Pinpoint the cell where the given text exists, returning its (X, Y) midpoint coordinate. 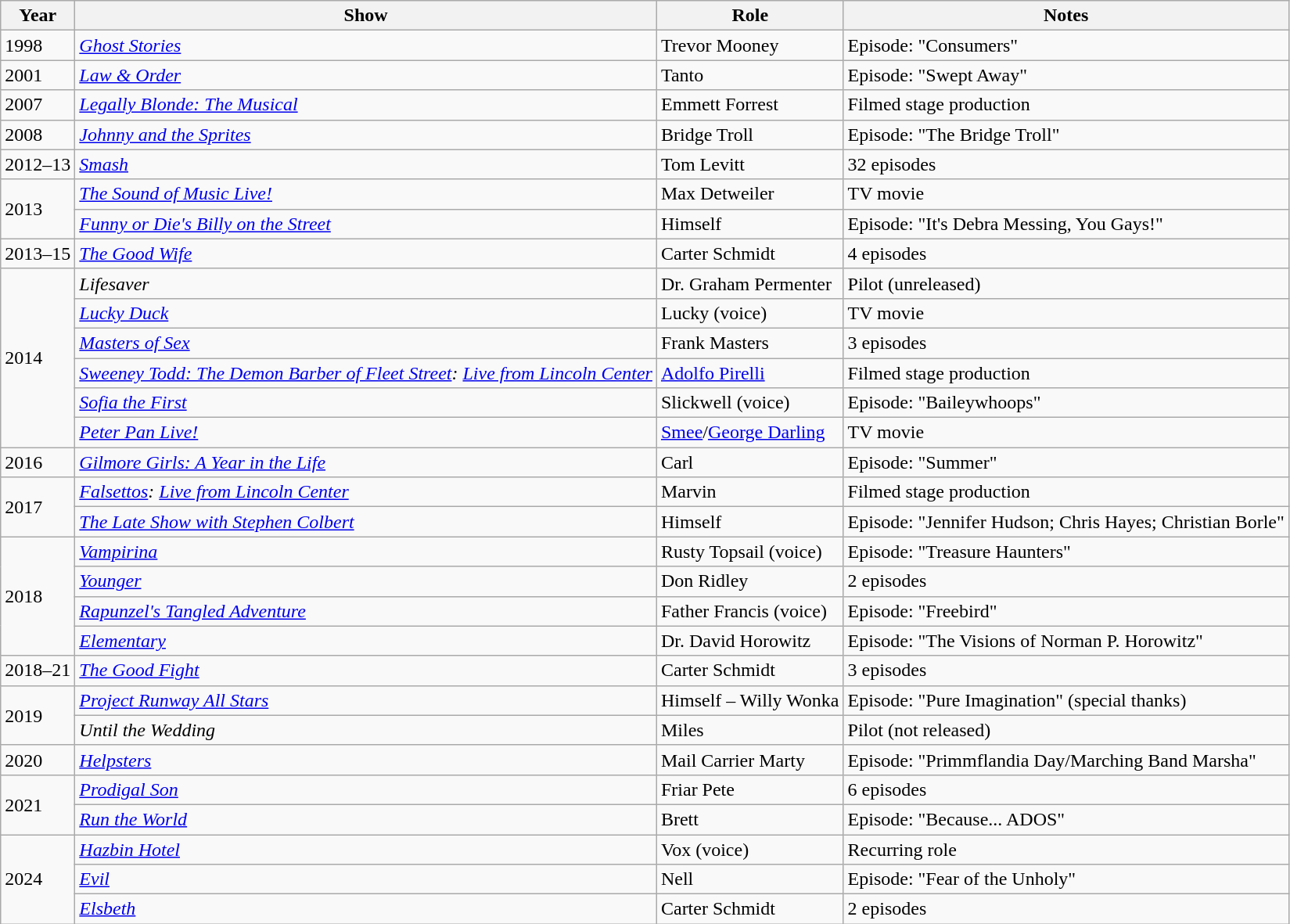
Peter Pan Live! (366, 433)
Elsbeth (366, 909)
Brett (749, 819)
Law & Order (366, 75)
Vox (voice) (749, 849)
Elementary (366, 641)
2018 (38, 596)
2018–21 (38, 671)
Slickwell (voice) (749, 403)
Year (38, 16)
Adolfo Pirelli (749, 373)
2012–13 (38, 164)
Episode: "The Bridge Troll" (1065, 135)
Miles (749, 730)
Notes (1065, 16)
The Good Fight (366, 671)
Dr. David Horowitz (749, 641)
Tanto (749, 75)
The Sound of Music Live! (366, 194)
Younger (366, 581)
Recurring role (1065, 849)
2008 (38, 135)
Vampirina (366, 552)
Nell (749, 879)
The Late Show with Stephen Colbert (366, 522)
Trevor Mooney (749, 45)
2024 (38, 879)
Pilot (unreleased) (1065, 283)
Prodigal Son (366, 789)
Max Detweiler (749, 194)
Run the World (366, 819)
Until the Wedding (366, 730)
The Good Wife (366, 253)
Smee/George Darling (749, 433)
Lifesaver (366, 283)
Episode: "Summer" (1065, 462)
Smash (366, 164)
Marvin (749, 492)
Show (366, 16)
Don Ridley (749, 581)
Episode: "Jennifer Hudson; Chris Hayes; Christian Borle" (1065, 522)
Lucky (voice) (749, 313)
Rusty Topsail (voice) (749, 552)
2020 (38, 760)
Gilmore Girls: A Year in the Life (366, 462)
Falsettos: Live from Lincoln Center (366, 492)
Masters of Sex (366, 343)
Pilot (not released) (1065, 730)
Sofia the First (366, 403)
Lucky Duck (366, 313)
Episode: "Baileywhoops" (1065, 403)
2016 (38, 462)
Episode: "Because... ADOS" (1065, 819)
Episode: "Pure Imagination" (special thanks) (1065, 700)
Father Francis (voice) (749, 611)
Episode: "Swept Away" (1065, 75)
Episode: "Fear of the Unholy" (1065, 879)
2019 (38, 715)
Role (749, 16)
Bridge Troll (749, 135)
Evil (366, 879)
Tom Levitt (749, 164)
6 episodes (1065, 789)
1998 (38, 45)
2013 (38, 209)
Episode: "Primmflandia Day/Marching Band Marsha" (1065, 760)
Ghost Stories (366, 45)
Episode: "Freebird" (1065, 611)
Legally Blonde: The Musical (366, 105)
Episode: "Treasure Haunters" (1065, 552)
Carl (749, 462)
Sweeney Todd: The Demon Barber of Fleet Street: Live from Lincoln Center (366, 373)
Mail Carrier Marty (749, 760)
2001 (38, 75)
2021 (38, 804)
Project Runway All Stars (366, 700)
2013–15 (38, 253)
32 episodes (1065, 164)
Helpsters (366, 760)
Dr. Graham Permenter (749, 283)
Rapunzel's Tangled Adventure (366, 611)
Hazbin Hotel (366, 849)
Funny or Die's Billy on the Street (366, 224)
Episode: "It's Debra Messing, You Gays!" (1065, 224)
2017 (38, 507)
Episode: "Consumers" (1065, 45)
Episode: "The Visions of Norman P. Horowitz" (1065, 641)
2014 (38, 358)
2007 (38, 105)
Friar Pete (749, 789)
Emmett Forrest (749, 105)
Frank Masters (749, 343)
4 episodes (1065, 253)
Johnny and the Sprites (366, 135)
Himself – Willy Wonka (749, 700)
